Extract the [X, Y] coordinate from the center of the cell holding the provided text.  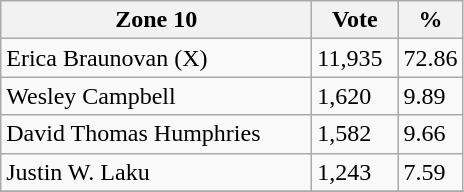
9.89 [430, 96]
72.86 [430, 58]
9.66 [430, 134]
7.59 [430, 172]
Vote [355, 20]
1,582 [355, 134]
1,243 [355, 172]
David Thomas Humphries [156, 134]
% [430, 20]
Erica Braunovan (X) [156, 58]
Zone 10 [156, 20]
Wesley Campbell [156, 96]
1,620 [355, 96]
11,935 [355, 58]
Justin W. Laku [156, 172]
